Determine the [X, Y] coordinate at the center of the cell enclosing the given text.  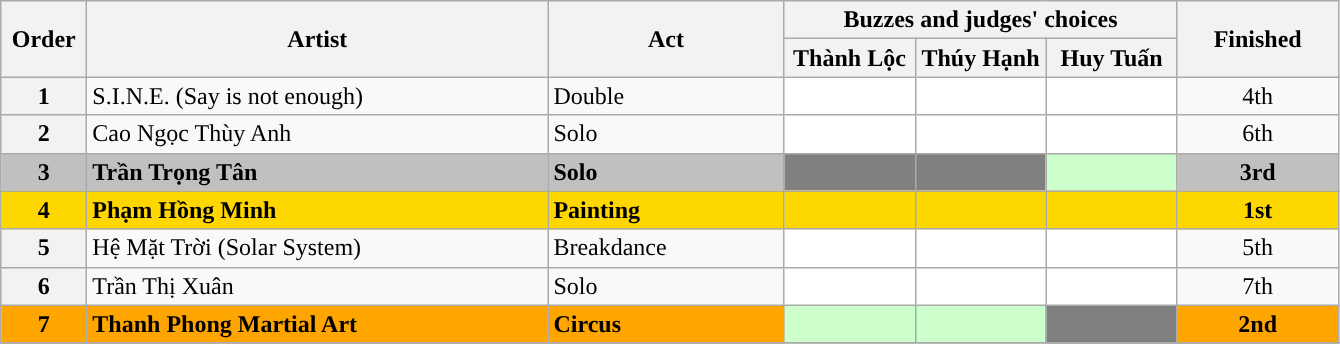
2nd [1258, 324]
Thanh Phong Martial Art [318, 324]
Trần Thị Xuân [318, 286]
4 [44, 210]
1 [44, 96]
Buzzes and judges' choices [980, 20]
Huy Tuấn [1112, 58]
5th [1258, 248]
Phạm Hồng Minh [318, 210]
3 [44, 172]
Hệ Mặt Trời (Solar System) [318, 248]
6 [44, 286]
Trần Trọng Tân [318, 172]
Cao Ngọc Thùy Anh [318, 134]
5 [44, 248]
Thành Lộc [850, 58]
Order [44, 39]
3rd [1258, 172]
Act [666, 39]
2 [44, 134]
Breakdance [666, 248]
4th [1258, 96]
Finished [1258, 39]
7 [44, 324]
1st [1258, 210]
Artist [318, 39]
6th [1258, 134]
7th [1258, 286]
Thúy Hạnh [980, 58]
S.I.N.E. (Say is not enough) [318, 96]
Double [666, 96]
Circus [666, 324]
Painting [666, 210]
